Search for the cell housing the specified text and yield its (x, y) center coordinate. 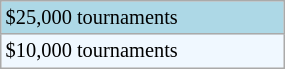
$10,000 tournaments (142, 51)
$25,000 tournaments (142, 17)
